Output the [x, y] coordinate of the center of the cell containing the given text.  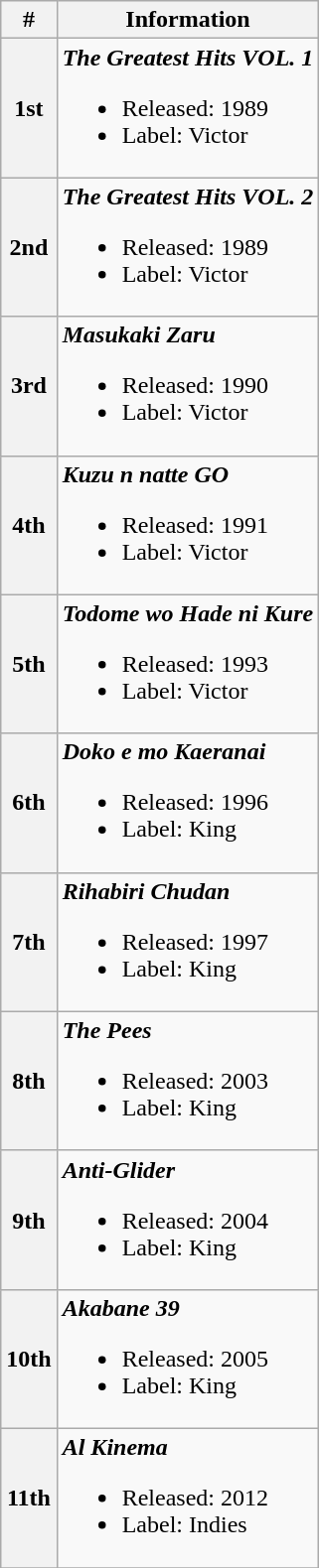
4th [29, 525]
1st [29, 108]
Rihabiri ChudanReleased: 1997Label: King [188, 942]
The PeesReleased: 2003Label: King [188, 1081]
The Greatest Hits VOL. 1Released: 1989Label: Victor [188, 108]
Information [188, 20]
Masukaki ZaruReleased: 1990Label: Victor [188, 386]
Al KinemaReleased: 2012Label: Indies [188, 1498]
10th [29, 1359]
Doko e mo KaeranaiReleased: 1996Label: King [188, 803]
11th [29, 1498]
The Greatest Hits VOL. 2Released: 1989Label: Victor [188, 247]
# [29, 20]
Anti-GliderReleased: 2004Label: King [188, 1220]
2nd [29, 247]
5th [29, 664]
Kuzu n natte GOReleased: 1991Label: Victor [188, 525]
7th [29, 942]
Todome wo Hade ni KureReleased: 1993Label: Victor [188, 664]
6th [29, 803]
Akabane 39Released: 2005Label: King [188, 1359]
9th [29, 1220]
3rd [29, 386]
8th [29, 1081]
